Provide the (x, y) coordinate of the cell's center where the given text is located.  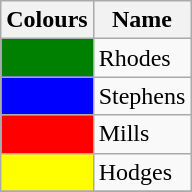
Rhodes (142, 58)
Mills (142, 134)
Stephens (142, 96)
Name (142, 20)
Colours (47, 20)
Hodges (142, 172)
